Scan for the cell matching the given text and deliver its (X, Y) coordinate at center. 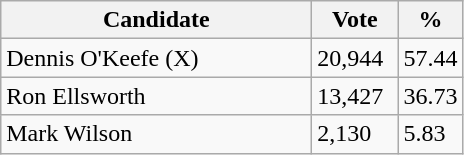
5.83 (430, 134)
2,130 (355, 134)
36.73 (430, 96)
13,427 (355, 96)
57.44 (430, 58)
Dennis O'Keefe (X) (156, 58)
% (430, 20)
Ron Ellsworth (156, 96)
20,944 (355, 58)
Vote (355, 20)
Mark Wilson (156, 134)
Candidate (156, 20)
